Identify which cell holds the provided text, then report its [x, y] central coordinate. 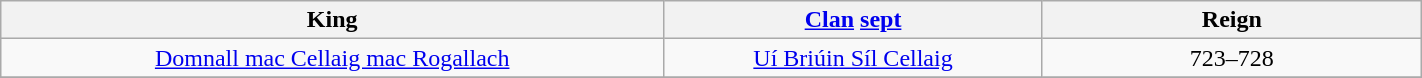
King [332, 20]
723–728 [1232, 58]
Domnall mac Cellaig mac Rogallach [332, 58]
Uí Briúin Síl Cellaig [854, 58]
Reign [1232, 20]
Clan sept [854, 20]
